Provide the (X, Y) coordinate of the cell's center where the given text is located.  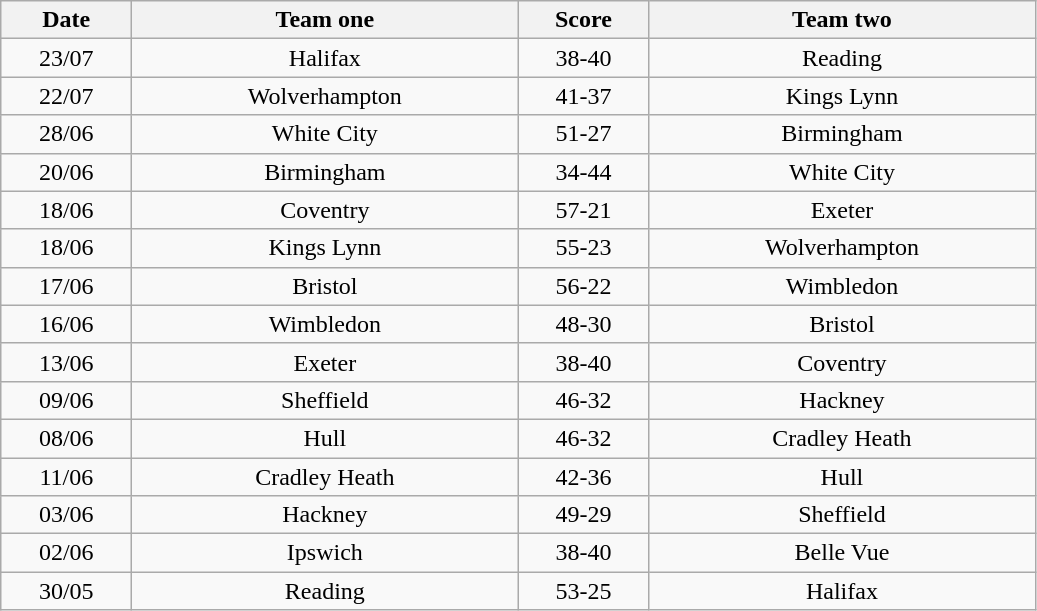
22/07 (66, 96)
08/06 (66, 438)
42-36 (584, 477)
03/06 (66, 515)
Ipswich (325, 553)
51-27 (584, 134)
48-30 (584, 324)
57-21 (584, 210)
53-25 (584, 591)
28/06 (66, 134)
55-23 (584, 248)
17/06 (66, 286)
13/06 (66, 362)
49-29 (584, 515)
56-22 (584, 286)
16/06 (66, 324)
30/05 (66, 591)
11/06 (66, 477)
34-44 (584, 172)
41-37 (584, 96)
Belle Vue (842, 553)
02/06 (66, 553)
Score (584, 20)
23/07 (66, 58)
Team two (842, 20)
Team one (325, 20)
Date (66, 20)
20/06 (66, 172)
09/06 (66, 400)
